Locate the cell with the specified text and output its [X, Y] center coordinate. 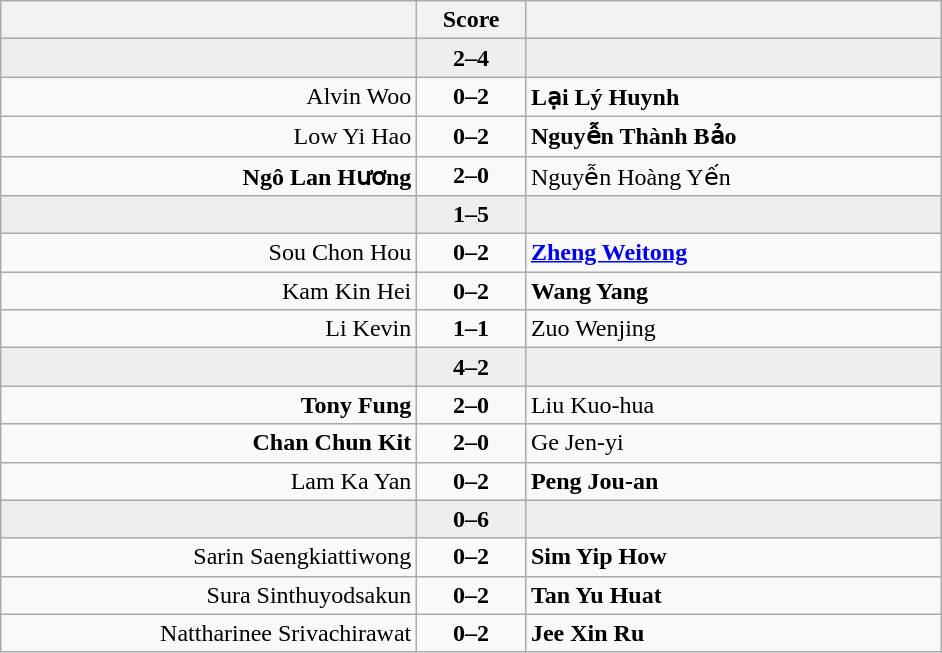
Ngô Lan Hương [209, 176]
Sura Sinthuyodsakun [209, 595]
Nguyễn Thành Bảo [733, 136]
Liu Kuo-hua [733, 405]
Lại Lý Huynh [733, 97]
Low Yi Hao [209, 136]
0–6 [472, 519]
Peng Jou-an [733, 481]
Wang Yang [733, 291]
Score [472, 20]
2–4 [472, 58]
1–1 [472, 329]
Li Kevin [209, 329]
Sim Yip How [733, 557]
Zuo Wenjing [733, 329]
Chan Chun Kit [209, 443]
Tan Yu Huat [733, 595]
Lam Ka Yan [209, 481]
1–5 [472, 215]
Zheng Weitong [733, 253]
Kam Kin Hei [209, 291]
Sarin Saengkiattiwong [209, 557]
Alvin Woo [209, 97]
Tony Fung [209, 405]
Nguyễn Hoàng Yến [733, 176]
4–2 [472, 367]
Sou Chon Hou [209, 253]
Jee Xin Ru [733, 633]
Ge Jen-yi [733, 443]
Nattharinee Srivachirawat [209, 633]
